From the cell containing the given text, extract its center point as [X, Y] coordinate. 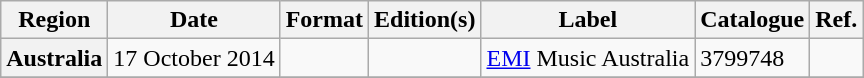
Label [588, 20]
3799748 [752, 58]
Ref. [836, 20]
Catalogue [752, 20]
Australia [54, 58]
EMI Music Australia [588, 58]
17 October 2014 [194, 58]
Date [194, 20]
Region [54, 20]
Edition(s) [425, 20]
Format [324, 20]
